Output the (x, y) coordinate of the center of the cell containing the given text.  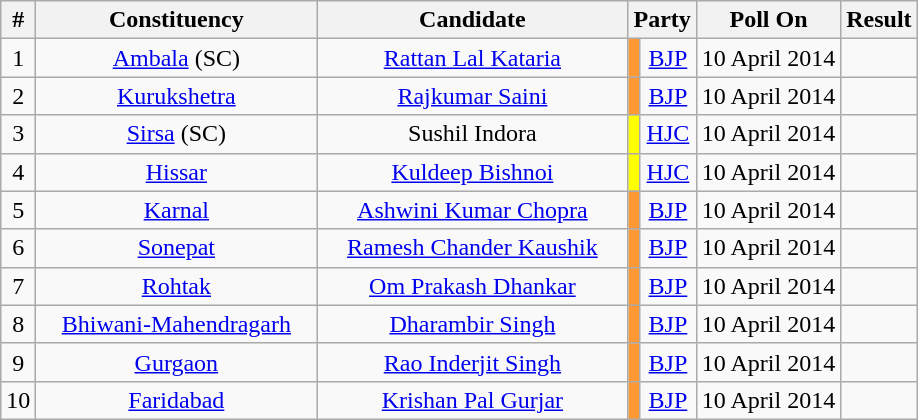
Om Prakash Dhankar (472, 286)
Ramesh Chander Kaushik (472, 248)
3 (18, 134)
5 (18, 210)
# (18, 20)
7 (18, 286)
Ashwini Kumar Chopra (472, 210)
Hissar (176, 172)
Gurgaon (176, 362)
1 (18, 58)
Rohtak (176, 286)
Sonepat (176, 248)
Poll On (768, 20)
4 (18, 172)
Ambala (SC) (176, 58)
8 (18, 324)
Bhiwani-Mahendragarh (176, 324)
Dharambir Singh (472, 324)
6 (18, 248)
Karnal (176, 210)
2 (18, 96)
Kurukshetra (176, 96)
Krishan Pal Gurjar (472, 400)
Sirsa (SC) (176, 134)
Faridabad (176, 400)
9 (18, 362)
Result (879, 20)
10 (18, 400)
Party (662, 20)
Kuldeep Bishnoi (472, 172)
Constituency (176, 20)
Rajkumar Saini (472, 96)
Candidate (472, 20)
Rattan Lal Kataria (472, 58)
Sushil Indora (472, 134)
Rao Inderjit Singh (472, 362)
